Identify which cell holds the provided text, then report its (X, Y) central coordinate. 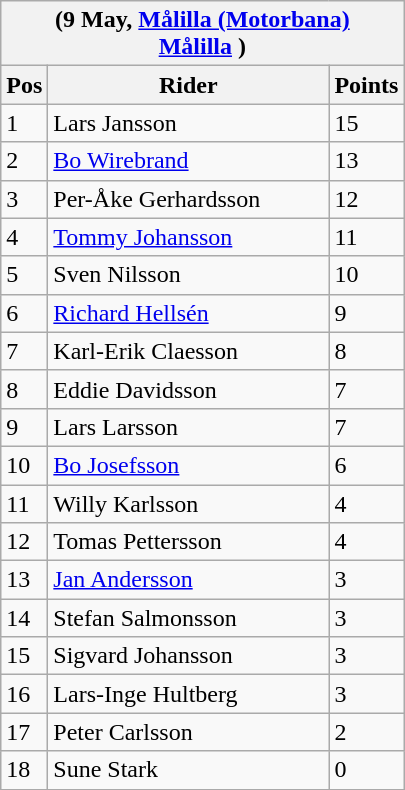
Richard Hellsén (188, 313)
Per-Åke Gerhardsson (188, 199)
Eddie Davidsson (188, 389)
Lars Larsson (188, 427)
Stefan Salmonsson (188, 618)
14 (24, 618)
(9 May, Målilla (Motorbana)Målilla ) (202, 34)
16 (24, 694)
5 (24, 275)
18 (24, 770)
Willy Karlsson (188, 503)
Karl-Erik Claesson (188, 351)
Sven Nilsson (188, 275)
Rider (188, 85)
0 (366, 770)
Tommy Johansson (188, 237)
17 (24, 732)
Lars Jansson (188, 123)
Lars-Inge Hultberg (188, 694)
1 (24, 123)
Bo Wirebrand (188, 161)
Sigvard Johansson (188, 656)
Pos (24, 85)
Tomas Pettersson (188, 542)
Jan Andersson (188, 580)
Bo Josefsson (188, 465)
Peter Carlsson (188, 732)
Points (366, 85)
Sune Stark (188, 770)
